For the text-containing cell, return its midpoint in (X, Y) coordinate format. 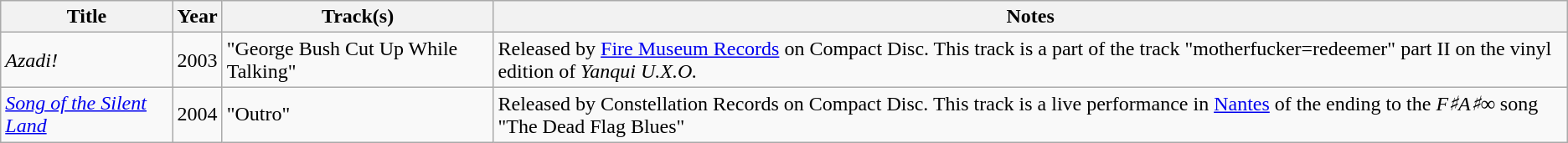
"Outro" (358, 115)
2004 (198, 115)
Track(s) (358, 17)
2003 (198, 60)
Year (198, 17)
"George Bush Cut Up While Talking" (358, 60)
Notes (1030, 17)
Song of the Silent Land (87, 115)
Released by Constellation Records on Compact Disc. This track is a live performance in Nantes of the ending to the F♯A♯∞ song "The Dead Flag Blues" (1030, 115)
Title (87, 17)
Azadi! (87, 60)
